Return the [X, Y] coordinate for the center point of the cell that contains the specified text.  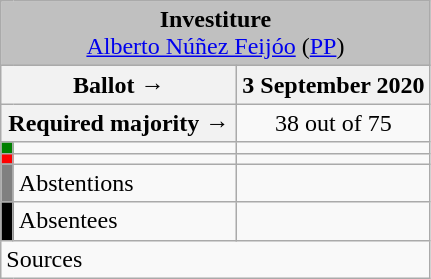
Sources [216, 259]
38 out of 75 [334, 123]
InvestitureAlberto Núñez Feijóo (PP) [216, 34]
Required majority → [119, 123]
Absentees [125, 221]
Abstentions [125, 183]
3 September 2020 [334, 85]
Ballot → [119, 85]
